Return (X, Y) of the center of cell containing provided text 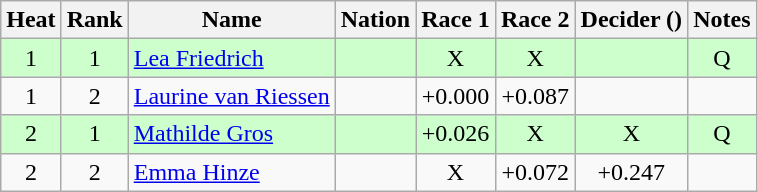
+0.087 (535, 96)
Heat (31, 20)
+0.000 (456, 96)
Race 1 (456, 20)
Nation (375, 20)
Name (232, 20)
Notes (722, 20)
Rank (94, 20)
Mathilde Gros (232, 134)
+0.247 (632, 172)
Laurine van Riessen (232, 96)
Lea Friedrich (232, 58)
Race 2 (535, 20)
+0.026 (456, 134)
Decider () (632, 20)
Emma Hinze (232, 172)
+0.072 (535, 172)
